Find where the given text appears and provide that cell's center as (x, y) coordinate. 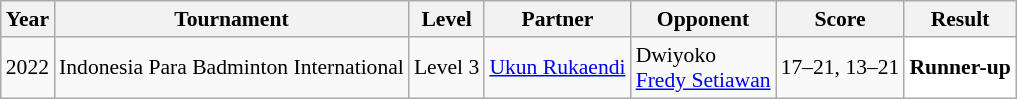
Year (28, 19)
Partner (557, 19)
Runner-up (960, 68)
Tournament (232, 19)
Level 3 (446, 68)
Score (840, 19)
2022 (28, 68)
Opponent (704, 19)
Level (446, 19)
Dwiyoko Fredy Setiawan (704, 68)
Indonesia Para Badminton International (232, 68)
Result (960, 19)
17–21, 13–21 (840, 68)
Ukun Rukaendi (557, 68)
